Return [X, Y] of the center of cell containing provided text 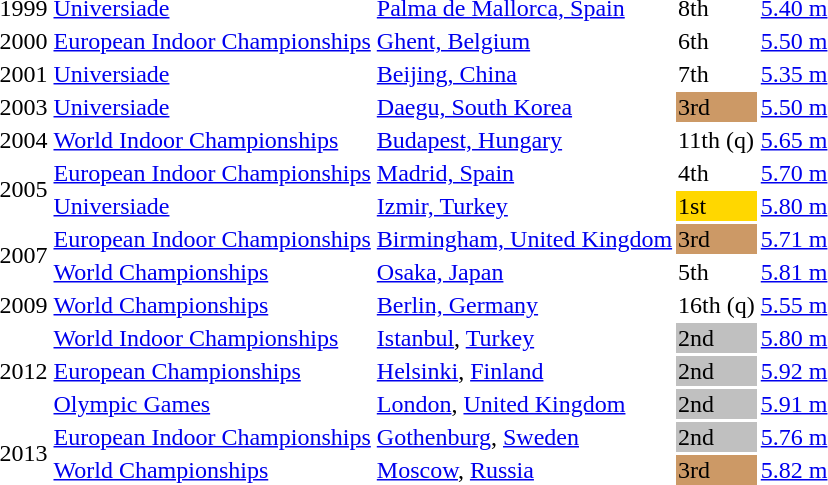
7th [717, 74]
11th (q) [717, 140]
Budapest, Hungary [524, 140]
Istanbul, Turkey [524, 338]
Madrid, Spain [524, 173]
Izmir, Turkey [524, 206]
Beijing, China [524, 74]
Berlin, Germany [524, 305]
Daegu, South Korea [524, 107]
European Championships [212, 371]
1st [717, 206]
Ghent, Belgium [524, 41]
16th (q) [717, 305]
4th [717, 173]
Moscow, Russia [524, 470]
London, United Kingdom [524, 404]
Birmingham, United Kingdom [524, 239]
Helsinki, Finland [524, 371]
Osaka, Japan [524, 272]
Gothenburg, Sweden [524, 437]
6th [717, 41]
Olympic Games [212, 404]
5th [717, 272]
